Identify which cell holds the provided text, then report its (x, y) central coordinate. 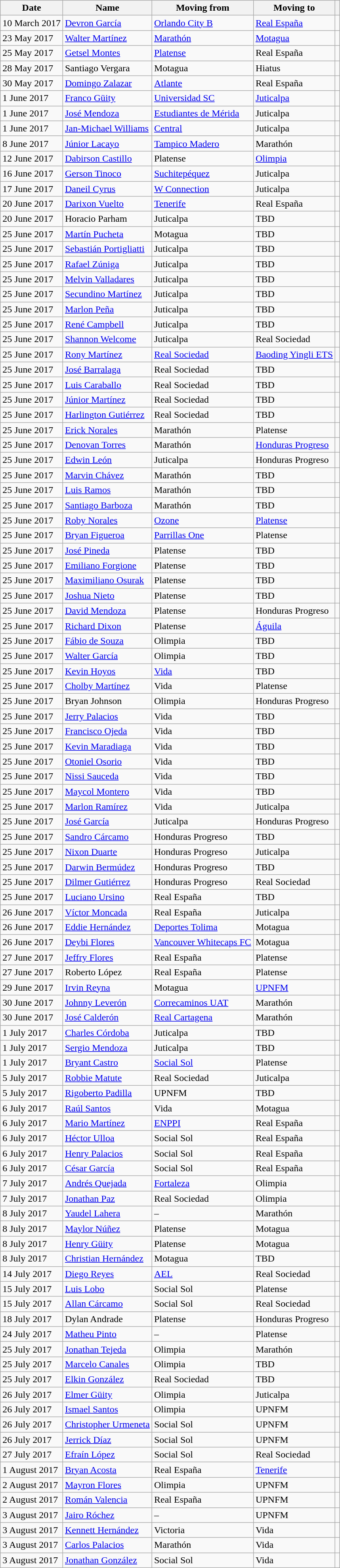
Orlando City B (202, 23)
Raúl Santos (107, 1108)
Elmer Güity (107, 1394)
Kevin Hoyos (107, 671)
Júnior Martínez (107, 400)
Águila (294, 626)
Victoria (202, 1530)
Luciano Ursino (107, 897)
Charles Córdoba (107, 1033)
José Calderón (107, 1018)
Atlante (202, 83)
Jeffry Flores (107, 957)
Bryan Johnson (107, 701)
Marvin Chávez (107, 475)
Henry Güity (107, 1244)
Maximiliano Osurak (107, 580)
Shannon Welcome (107, 339)
Robbie Matute (107, 1078)
Martín Pucheta (107, 234)
Walter Martínez (107, 38)
René Campbell (107, 324)
Name (107, 8)
Jonathan González (107, 1560)
Hiatus (294, 68)
Santiago Barboza (107, 505)
Christian Hernández (107, 1259)
Real Cartagena (202, 1018)
Denovan Torres (107, 445)
Mayron Flores (107, 1485)
Vancouver Whitecaps FC (202, 942)
Parrillas One (202, 535)
Efraín López (107, 1455)
Carlos Palacios (107, 1545)
Marlon Peña (107, 309)
24 July 2017 (32, 1334)
Luis Ramos (107, 490)
Marcelo Canales (107, 1364)
Darixon Vuelto (107, 204)
Maylor Núñez (107, 1229)
Sergio Mendoza (107, 1048)
Francisco Ojeda (107, 731)
Allan Cárcamo (107, 1304)
Horacio Parham (107, 219)
José Barralaga (107, 369)
30 May 2017 (32, 83)
Sandro Cárcamo (107, 837)
25 May 2017 (32, 53)
Darwin Bermúdez (107, 867)
Luis Caraballo (107, 384)
Nixon Duarte (107, 852)
Mario Martínez (107, 1123)
Getsel Montes (107, 53)
Kevin Maradiaga (107, 746)
Deybi Flores (107, 942)
14 July 2017 (32, 1274)
10 March 2017 (32, 23)
Rafael Zúniga (107, 264)
Bryan Acosta (107, 1470)
Estudiantes de Mérida (202, 113)
Jonathan Tejeda (107, 1349)
Johnny Leverón (107, 1003)
Rigoberto Padilla (107, 1093)
Otoniel Osorio (107, 761)
Franco Güity (107, 98)
Bryan Figueroa (107, 535)
Andrés Quejada (107, 1184)
José Pineda (107, 550)
Edwin León (107, 460)
Tampico Madero (202, 143)
Román Valencia (107, 1500)
Fortaleza (202, 1184)
Joshua Nieto (107, 596)
Christopher Urmeneta (107, 1425)
1 August 2017 (32, 1470)
Daneil Cyrus (107, 189)
Diego Reyes (107, 1274)
Marlon Ramírez (107, 807)
29 June 2017 (32, 988)
Secundino Martínez (107, 294)
8 June 2017 (32, 143)
Ismael Santos (107, 1410)
Date (32, 8)
Suchitepéquez (202, 173)
Melvin Valladares (107, 279)
Kennett Hernández (107, 1530)
AEL (202, 1274)
Universidad SC (202, 98)
Matheu Pinto (107, 1334)
Jerrick Díaz (107, 1440)
Luis Lobo (107, 1289)
Baoding Yingli ETS (294, 354)
Emiliano Forgione (107, 565)
Rony Martínez (107, 354)
Dabirson Castillo (107, 158)
José Mendoza (107, 113)
Víctor Moncada (107, 912)
Dilmer Gutiérrez (107, 882)
Jairo Róchez (107, 1515)
Júnior Lacayo (107, 143)
Ozone (202, 520)
W Connection (202, 189)
Irvin Reyna (107, 988)
Cholby Martínez (107, 686)
José García (107, 822)
Richard Dixon (107, 626)
César García (107, 1168)
Moving from (202, 8)
Correcaminos UAT (202, 1003)
Harlington Gutiérrez (107, 415)
Eddie Hernández (107, 927)
Moving to (294, 8)
Nissi Sauceda (107, 776)
Santiago Vergara (107, 68)
Bryant Castro (107, 1063)
27 July 2017 (32, 1455)
23 May 2017 (32, 38)
12 June 2017 (32, 158)
Maycol Montero (107, 792)
Sebastián Portigliatti (107, 249)
Henry Palacios (107, 1153)
Devron García (107, 23)
Fábio de Souza (107, 641)
ENPPI (202, 1123)
Walter García (107, 656)
David Mendoza (107, 611)
Central (202, 128)
18 July 2017 (32, 1319)
Erick Norales (107, 430)
16 June 2017 (32, 173)
Deportes Tolima (202, 927)
Roby Norales (107, 520)
Jan-Michael Williams (107, 128)
Domingo Zalazar (107, 83)
28 May 2017 (32, 68)
Jonathan Paz (107, 1199)
Gerson Tinoco (107, 173)
Yaudel Lahera (107, 1214)
17 June 2017 (32, 189)
Jerry Palacios (107, 716)
Dylan Andrade (107, 1319)
Elkin González (107, 1379)
Héctor Ulloa (107, 1138)
Roberto López (107, 972)
